Determine the (x, y) coordinate at the center of the cell enclosing the given text.  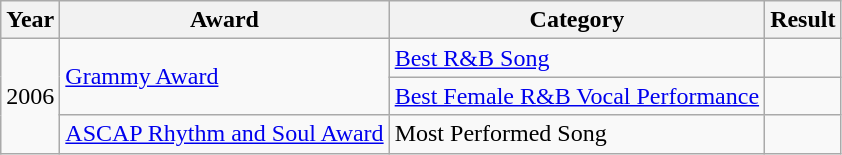
Most Performed Song (576, 134)
Result (803, 20)
Grammy Award (224, 77)
Award (224, 20)
Best R&B Song (576, 58)
2006 (30, 96)
Best Female R&B Vocal Performance (576, 96)
Category (576, 20)
Year (30, 20)
ASCAP Rhythm and Soul Award (224, 134)
